Scan for the cell matching the given text and deliver its [x, y] coordinate at center. 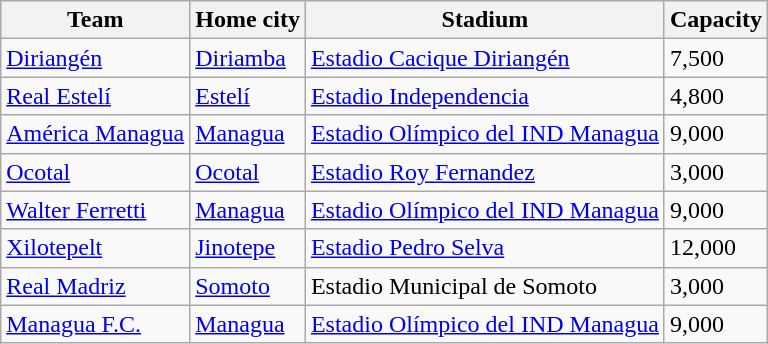
12,000 [716, 248]
Diriamba [248, 58]
Estadio Pedro Selva [484, 248]
Stadium [484, 20]
Estelí [248, 96]
Real Estelí [96, 96]
Estadio Municipal de Somoto [484, 286]
Managua F.C. [96, 324]
Estadio Roy Fernandez [484, 172]
Diriangén [96, 58]
Estadio Independencia [484, 96]
Walter Ferretti [96, 210]
Somoto [248, 286]
4,800 [716, 96]
Capacity [716, 20]
Real Madriz [96, 286]
América Managua [96, 134]
7,500 [716, 58]
Jinotepe [248, 248]
Estadio Cacique Diriangén [484, 58]
Xilotepelt [96, 248]
Team [96, 20]
Home city [248, 20]
